Search for the cell housing the specified text and yield its [X, Y] center coordinate. 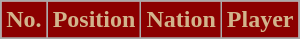
Player [260, 20]
No. [24, 20]
Position [94, 20]
Nation [181, 20]
